Find where the given text appears and provide that cell's center as [x, y] coordinate. 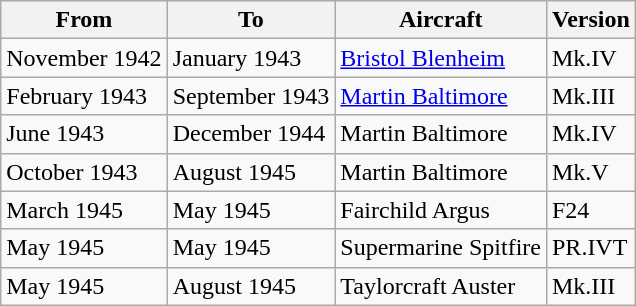
September 1943 [251, 96]
June 1943 [84, 134]
F24 [590, 210]
Fairchild Argus [441, 210]
December 1944 [251, 134]
From [84, 20]
To [251, 20]
November 1942 [84, 58]
Taylorcraft Auster [441, 286]
Supermarine Spitfire [441, 248]
January 1943 [251, 58]
Bristol Blenheim [441, 58]
Aircraft [441, 20]
February 1943 [84, 96]
PR.IVT [590, 248]
March 1945 [84, 210]
Version [590, 20]
October 1943 [84, 172]
Mk.V [590, 172]
